Identify which cell holds the provided text, then report its [x, y] central coordinate. 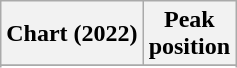
Chart (2022) [72, 34]
Peakposition [189, 34]
